Return the (X, Y) coordinate for the center point of the cell that contains the specified text.  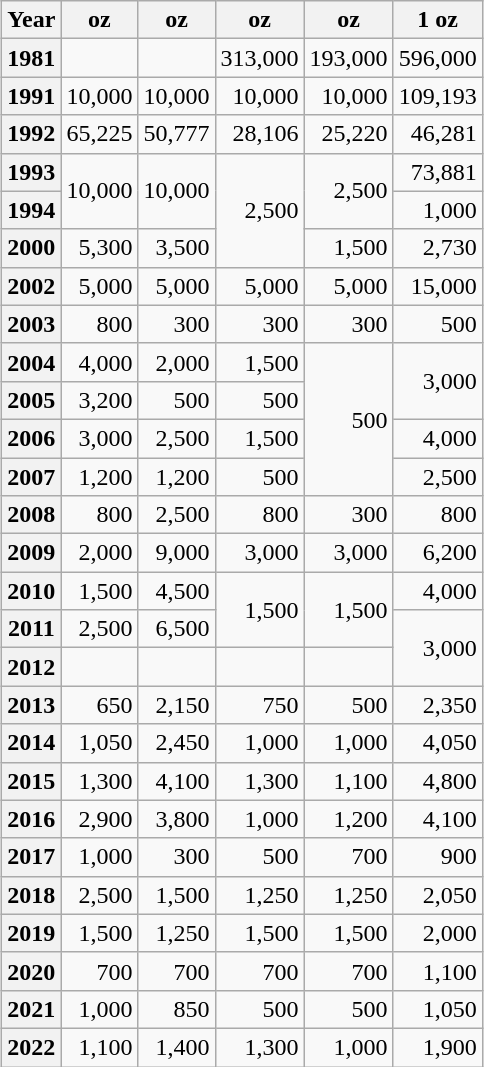
3,200 (100, 400)
2,730 (438, 248)
1992 (32, 134)
4,050 (438, 743)
2009 (32, 553)
2012 (32, 667)
2006 (32, 438)
1993 (32, 172)
193,000 (348, 58)
1981 (32, 58)
2020 (32, 971)
650 (100, 705)
2,350 (438, 705)
3,500 (176, 248)
25,220 (348, 134)
2018 (32, 895)
2,050 (438, 895)
1994 (32, 210)
2017 (32, 857)
50,777 (176, 134)
1,400 (176, 1047)
2014 (32, 743)
2008 (32, 515)
2015 (32, 781)
4,500 (176, 591)
2,450 (176, 743)
2005 (32, 400)
2004 (32, 362)
2021 (32, 1009)
15,000 (438, 286)
313,000 (260, 58)
750 (260, 705)
Year (32, 20)
1,900 (438, 1047)
6,200 (438, 553)
2,900 (100, 819)
2019 (32, 933)
28,106 (260, 134)
2016 (32, 819)
4,800 (438, 781)
73,881 (438, 172)
109,193 (438, 96)
1 oz (438, 20)
2000 (32, 248)
5,300 (100, 248)
2011 (32, 629)
2002 (32, 286)
2022 (32, 1047)
596,000 (438, 58)
9,000 (176, 553)
900 (438, 857)
46,281 (438, 134)
2,150 (176, 705)
2003 (32, 324)
2010 (32, 591)
3,800 (176, 819)
65,225 (100, 134)
6,500 (176, 629)
2013 (32, 705)
1991 (32, 96)
2007 (32, 477)
850 (176, 1009)
